Return the [X, Y] coordinate for the center point of the cell that contains the specified text.  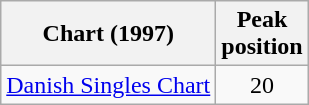
Chart (1997) [108, 34]
Peakposition [262, 34]
Danish Singles Chart [108, 85]
20 [262, 85]
